Return the (X, Y) coordinate for the center point of the cell that contains the specified text.  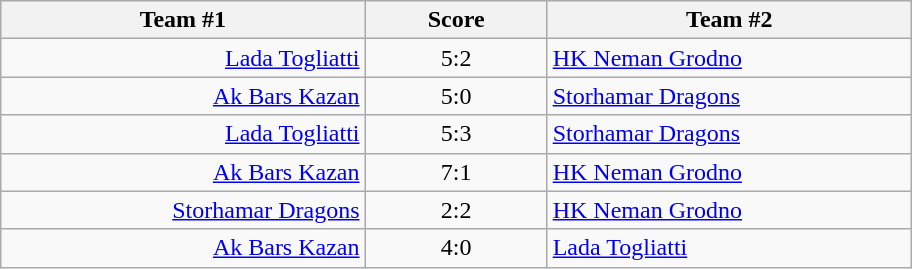
Team #1 (183, 20)
5:0 (456, 96)
5:3 (456, 134)
Team #2 (729, 20)
Score (456, 20)
5:2 (456, 58)
2:2 (456, 210)
4:0 (456, 248)
7:1 (456, 172)
